Return the (X, Y) coordinate for the center point of the cell that contains the specified text.  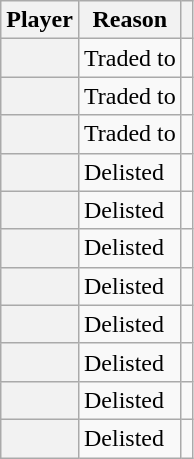
Player (40, 20)
Reason (130, 20)
